Provide the (X, Y) coordinate of the cell's center where the given text is located.  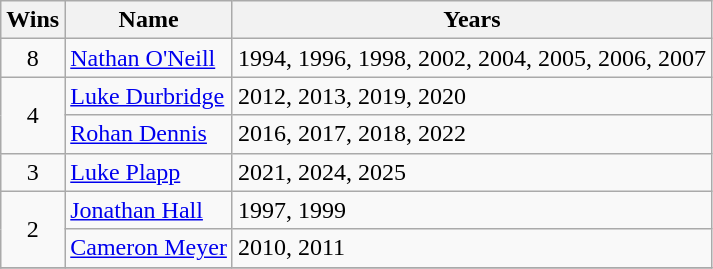
2 (33, 229)
2021, 2024, 2025 (472, 172)
Years (472, 20)
2010, 2011 (472, 248)
Luke Durbridge (149, 96)
2012, 2013, 2019, 2020 (472, 96)
Jonathan Hall (149, 210)
4 (33, 115)
Wins (33, 20)
3 (33, 172)
Rohan Dennis (149, 134)
1994, 1996, 1998, 2002, 2004, 2005, 2006, 2007 (472, 58)
Cameron Meyer (149, 248)
8 (33, 58)
Luke Plapp (149, 172)
Name (149, 20)
1997, 1999 (472, 210)
2016, 2017, 2018, 2022 (472, 134)
Nathan O'Neill (149, 58)
